Determine the (X, Y) coordinate at the center of the cell enclosing the given text.  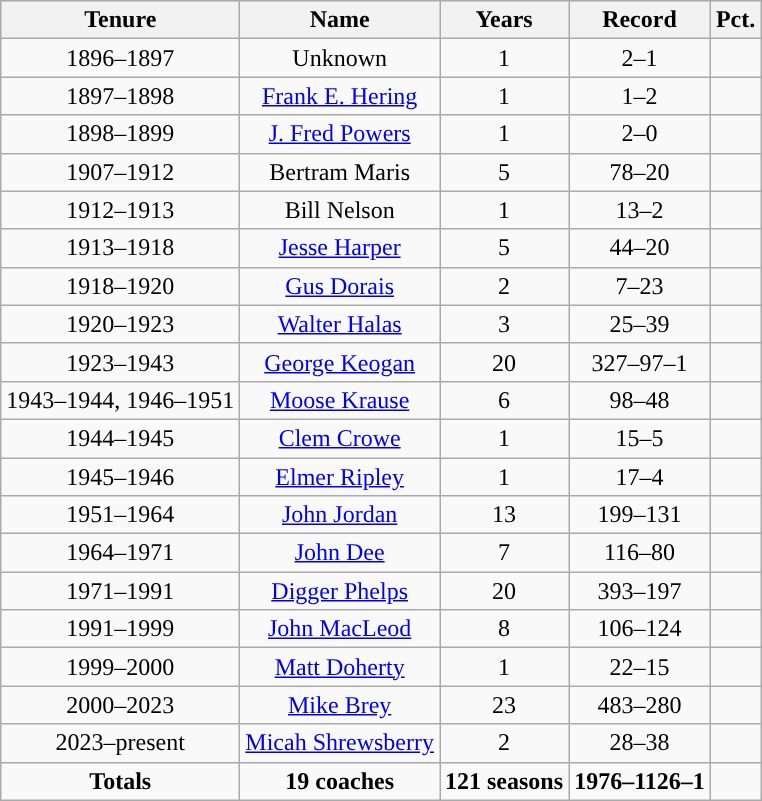
7 (504, 553)
1896–1897 (120, 58)
1964–1971 (120, 553)
Years (504, 20)
Bertram Maris (340, 172)
6 (504, 400)
106–124 (640, 629)
44–20 (640, 248)
1976–1126–1 (640, 781)
1991–1999 (120, 629)
Digger Phelps (340, 591)
78–20 (640, 172)
2–0 (640, 134)
1897–1898 (120, 96)
Walter Halas (340, 324)
1999–2000 (120, 667)
1920–1923 (120, 324)
3 (504, 324)
1945–1946 (120, 477)
1907–1912 (120, 172)
22–15 (640, 667)
2–1 (640, 58)
2000–2023 (120, 705)
121 seasons (504, 781)
1951–1964 (120, 515)
7–23 (640, 286)
J. Fred Powers (340, 134)
Totals (120, 781)
Name (340, 20)
Bill Nelson (340, 210)
25–39 (640, 324)
Pct. (735, 20)
1912–1913 (120, 210)
116–80 (640, 553)
19 coaches (340, 781)
1898–1899 (120, 134)
Clem Crowe (340, 438)
23 (504, 705)
1913–1918 (120, 248)
Elmer Ripley (340, 477)
483–280 (640, 705)
Micah Shrewsberry (340, 743)
17–4 (640, 477)
1923–1943 (120, 362)
Matt Doherty (340, 667)
1943–1944, 1946–1951 (120, 400)
13 (504, 515)
15–5 (640, 438)
1944–1945 (120, 438)
98–48 (640, 400)
Tenure (120, 20)
George Keogan (340, 362)
327–97–1 (640, 362)
2023–present (120, 743)
Record (640, 20)
Unknown (340, 58)
Mike Brey (340, 705)
393–197 (640, 591)
199–131 (640, 515)
1971–1991 (120, 591)
13–2 (640, 210)
John Jordan (340, 515)
Frank E. Hering (340, 96)
1918–1920 (120, 286)
Jesse Harper (340, 248)
Gus Dorais (340, 286)
John Dee (340, 553)
Moose Krause (340, 400)
8 (504, 629)
John MacLeod (340, 629)
28–38 (640, 743)
1–2 (640, 96)
